Search for the cell housing the specified text and yield its (X, Y) center coordinate. 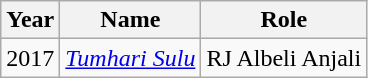
Name (130, 20)
Tumhari Sulu (130, 58)
RJ Albeli Anjali (284, 58)
2017 (30, 58)
Year (30, 20)
Role (284, 20)
